For the text-containing cell, return its midpoint in [x, y] coordinate format. 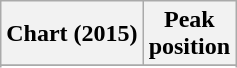
Peakposition [189, 34]
Chart (2015) [72, 34]
